Determine the (x, y) coordinate at the center of the cell enclosing the given text.  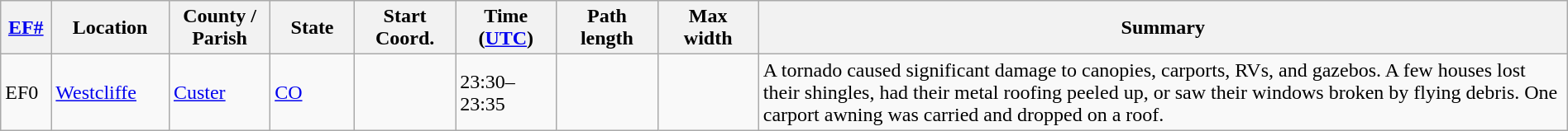
Westcliffe (111, 92)
Summary (1163, 28)
Custer (219, 92)
County / Parish (219, 28)
Path length (607, 28)
Location (111, 28)
CO (313, 92)
Max width (708, 28)
State (313, 28)
EF0 (26, 92)
23:30–23:35 (506, 92)
Time (UTC) (506, 28)
Start Coord. (404, 28)
EF# (26, 28)
